Find where the given text appears and provide that cell's center as [x, y] coordinate. 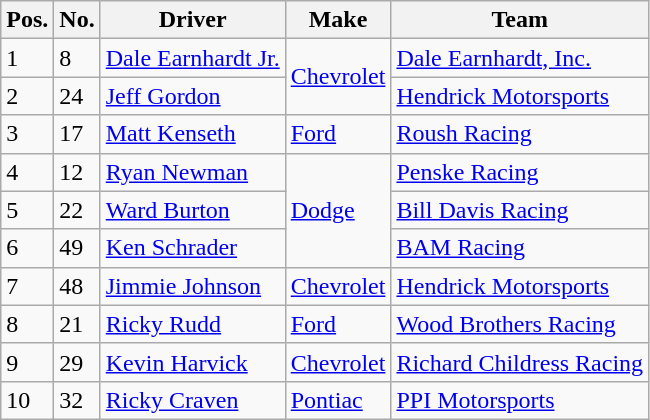
Ken Schrader [192, 248]
Wood Brothers Racing [520, 324]
Team [520, 20]
Dale Earnhardt Jr. [192, 58]
Dodge [338, 210]
49 [77, 248]
Jimmie Johnson [192, 286]
9 [28, 362]
Ryan Newman [192, 172]
Make [338, 20]
Roush Racing [520, 134]
Pos. [28, 20]
12 [77, 172]
Bill Davis Racing [520, 210]
3 [28, 134]
48 [77, 286]
Driver [192, 20]
Ricky Craven [192, 400]
Richard Childress Racing [520, 362]
24 [77, 96]
29 [77, 362]
Ricky Rudd [192, 324]
1 [28, 58]
BAM Racing [520, 248]
Dale Earnhardt, Inc. [520, 58]
10 [28, 400]
Penske Racing [520, 172]
Pontiac [338, 400]
Kevin Harvick [192, 362]
Ward Burton [192, 210]
32 [77, 400]
No. [77, 20]
7 [28, 286]
Matt Kenseth [192, 134]
Jeff Gordon [192, 96]
2 [28, 96]
5 [28, 210]
PPI Motorsports [520, 400]
17 [77, 134]
22 [77, 210]
6 [28, 248]
21 [77, 324]
4 [28, 172]
